For the text-containing cell, return its midpoint in [X, Y] coordinate format. 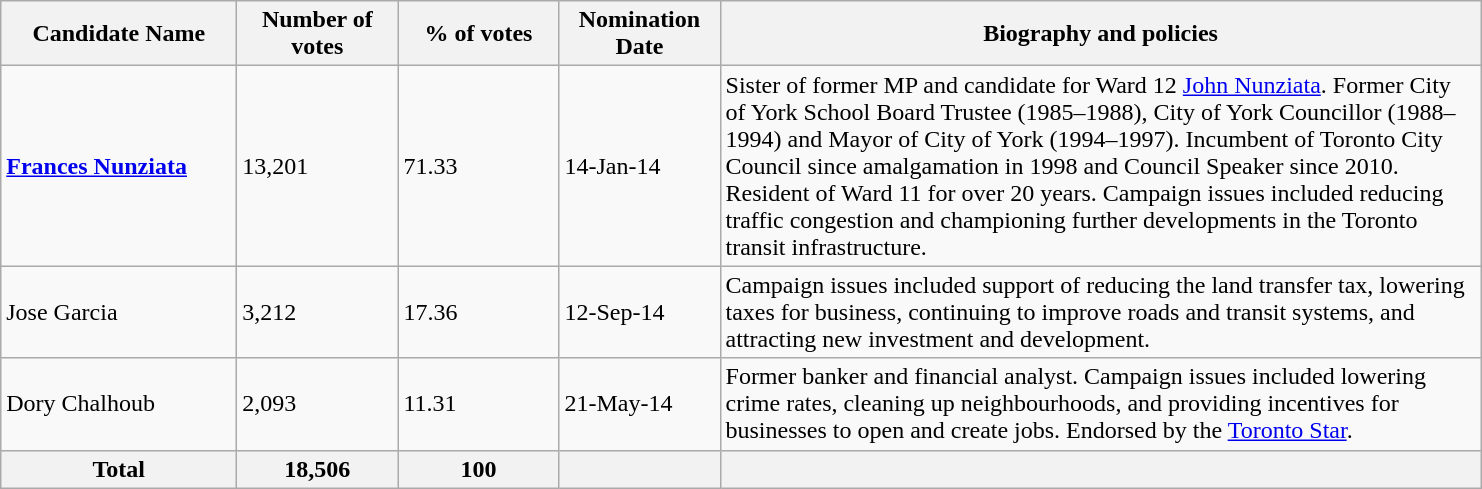
21-May-14 [640, 404]
Dory Chalhoub [119, 404]
2,093 [318, 404]
% of votes [478, 34]
Jose Garcia [119, 312]
Frances Nunziata [119, 166]
Candidate Name [119, 34]
14-Jan-14 [640, 166]
100 [478, 469]
Nomination Date [640, 34]
3,212 [318, 312]
Total [119, 469]
13,201 [318, 166]
17.36 [478, 312]
12-Sep-14 [640, 312]
Number of votes [318, 34]
71.33 [478, 166]
11.31 [478, 404]
Biography and policies [1100, 34]
18,506 [318, 469]
